Extract the (x, y) coordinate from the center of the cell holding the provided text.  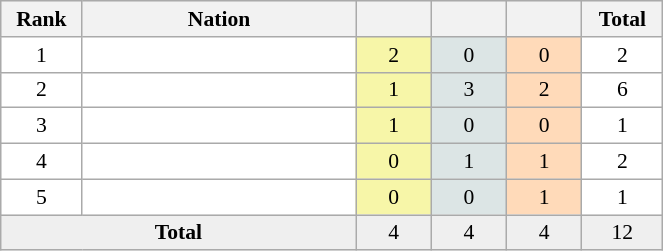
12 (622, 233)
Nation (219, 19)
5 (42, 197)
6 (622, 90)
Rank (42, 19)
